Extract the [X, Y] coordinate from the center of the cell holding the provided text.  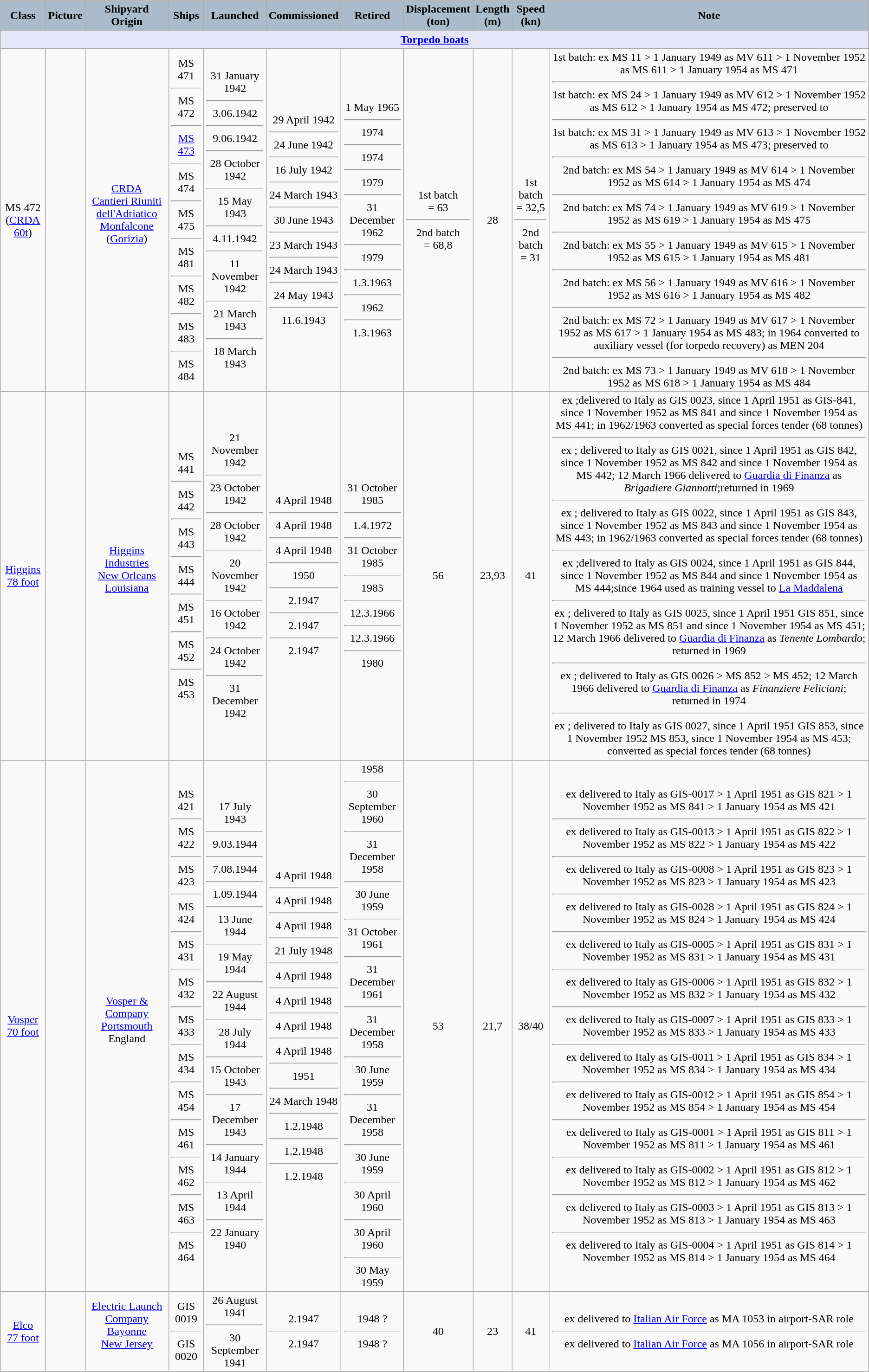
53 [438, 1025]
Retired [372, 16]
2.19472.1947 [304, 1332]
4 April 19484 April 19484 April 194821 July 19484 April 19484 April 19484 April 19484 April 1948195124 March 19481.2.19481.2.19481.2.1948 [304, 1025]
Vosper70 foot [23, 1025]
Picture [65, 16]
38/40 [531, 1025]
Commissioned [304, 16]
26 August 194130 September 1941 [235, 1332]
1st batch= 32,52nd batch= 31 [531, 220]
Launched [235, 16]
Vosper & CompanyPortsmouthEngland [127, 1025]
1 May 196519741974197931 December 196219791.3.196319621.3.1963 [372, 220]
MS 472(CRDA 60t) [23, 220]
Higgins78 foot [23, 576]
23 [493, 1332]
40 [438, 1332]
56 [438, 576]
MS 441 MS 442 MS 443 MS 444 MS 451MS 452 MS 453 [186, 576]
Displacement(ton) [438, 16]
ex delivered to Italian Air Force as MA 1053 in airport-SAR roleex delivered to Italian Air Force as MA 1056 in airport-SAR role [709, 1332]
Elco77 foot [23, 1332]
GIS 0019 GIS 0020 [186, 1332]
Class [23, 16]
21,7 [493, 1025]
MS 471 MS 472 MS 473MS 474 MS 475 MS 481MS 482MS 483 MS 484 [186, 220]
1st batch= 632nd batch= 68,8 [438, 220]
Torpedo boats [434, 39]
Length(m) [493, 16]
Ships [186, 16]
ShipyardOrigin [127, 16]
31 January 19423.06.19429.06.194228 October 194215 May 19434.11.194211 November 194221 March 194318 March 1943 [235, 220]
Note [709, 16]
MS 421MS 422MS 423MS 424 MS 431MS 432MS 433 MS 434 MS 454 MS 461 MS 462 MS 463MS 464 [186, 1025]
Speed(kn) [531, 16]
1948 ?1948 ? [372, 1332]
23,93 [493, 576]
29 April 194224 June 194216 July 194224 March 194330 June 194323 March 194324 March 194324 May 194311.6.1943 [304, 220]
Higgins IndustriesNew OrleansLouisiana [127, 576]
CRDACantieri Riuniti dell'AdriaticoMonfalcone(Gorizia) [127, 220]
4 April 19484 April 19484 April 194819502.19472.19472.1947 [304, 576]
21 November 194223 October 194228 October 194220 November 194216 October 194224 October 194231 December 1942 [235, 576]
Electric Launch CompanyBayonneNew Jersey [127, 1332]
28 [493, 220]
31 October 19851.4.197231 October 1985198512.3.196612.3.19661980 [372, 576]
